Identify which cell holds the provided text, then report its (X, Y) central coordinate. 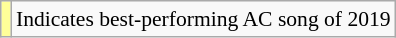
Indicates best-performing AC song of 2019 (204, 19)
